Identify which cell holds the provided text, then report its (x, y) central coordinate. 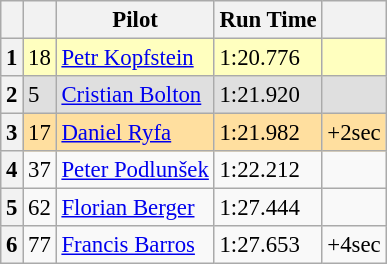
77 (40, 245)
37 (40, 170)
1:27.653 (268, 245)
1:21.920 (268, 95)
Cristian Bolton (135, 95)
1:21.982 (268, 133)
6 (12, 245)
Francis Barros (135, 245)
1:20.776 (268, 58)
+2sec (354, 133)
Daniel Ryfa (135, 133)
+4sec (354, 245)
62 (40, 208)
Pilot (135, 20)
1:22.212 (268, 170)
Petr Kopfstein (135, 58)
17 (40, 133)
1 (12, 58)
Florian Berger (135, 208)
1:27.444 (268, 208)
2 (12, 95)
4 (12, 170)
18 (40, 58)
3 (12, 133)
Peter Podlunšek (135, 170)
Run Time (268, 20)
